From the cell containing the given text, extract its center point as [x, y] coordinate. 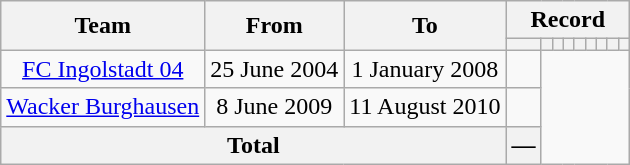
25 June 2004 [274, 69]
To [425, 26]
8 June 2009 [274, 107]
— [524, 145]
FC Ingolstadt 04 [103, 69]
From [274, 26]
Wacker Burghausen [103, 107]
Record [568, 20]
11 August 2010 [425, 107]
Team [103, 26]
1 January 2008 [425, 69]
Total [254, 145]
